Locate the cell with the specified text and output its (x, y) center coordinate. 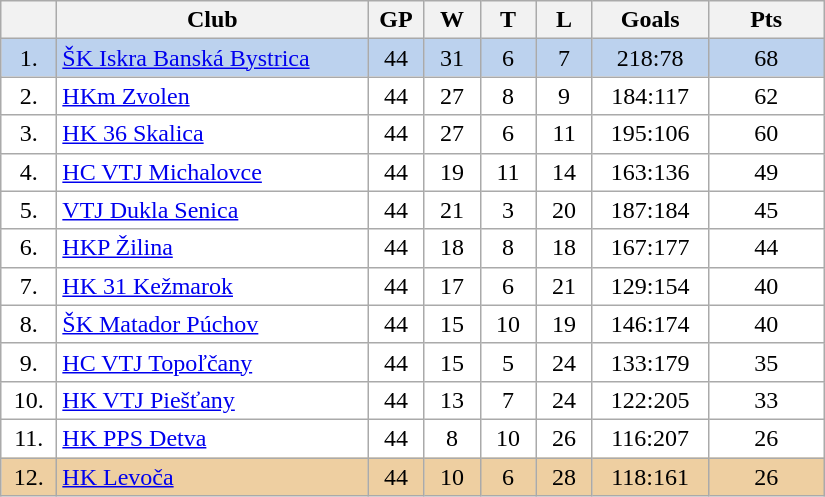
6. (29, 248)
167:177 (650, 248)
33 (766, 400)
122:205 (650, 400)
HC VTJ Michalovce (212, 172)
146:174 (650, 324)
28 (564, 477)
4. (29, 172)
11. (29, 438)
HK PPS Detva (212, 438)
Club (212, 20)
184:117 (650, 96)
HK 36 Skalica (212, 134)
HKP Žilina (212, 248)
218:78 (650, 58)
HKm Zvolen (212, 96)
9. (29, 362)
5. (29, 210)
129:154 (650, 286)
163:136 (650, 172)
10. (29, 400)
118:161 (650, 477)
3. (29, 134)
49 (766, 172)
9 (564, 96)
60 (766, 134)
Goals (650, 20)
116:207 (650, 438)
T (508, 20)
14 (564, 172)
17 (452, 286)
Pts (766, 20)
45 (766, 210)
20 (564, 210)
VTJ Dukla Senica (212, 210)
5 (508, 362)
W (452, 20)
31 (452, 58)
ŠK Matador Púchov (212, 324)
195:106 (650, 134)
62 (766, 96)
12. (29, 477)
1. (29, 58)
8. (29, 324)
3 (508, 210)
HC VTJ Topoľčany (212, 362)
HK 31 Kežmarok (212, 286)
HK VTJ Piešťany (212, 400)
HK Levoča (212, 477)
L (564, 20)
7. (29, 286)
13 (452, 400)
133:179 (650, 362)
68 (766, 58)
35 (766, 362)
GP (396, 20)
2. (29, 96)
187:184 (650, 210)
ŠK Iskra Banská Bystrica (212, 58)
